Return (x, y) of the center of cell containing provided text 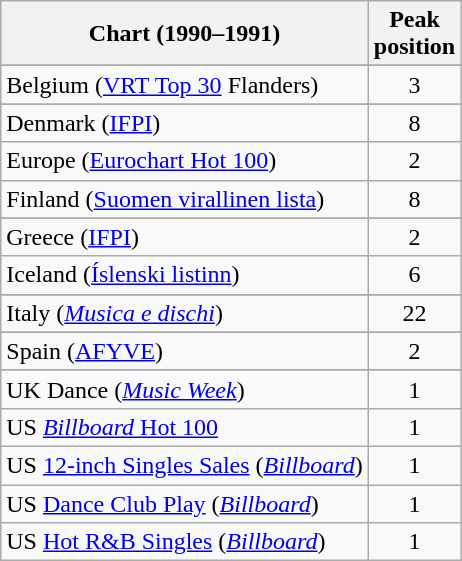
US Hot R&B Singles (Billboard) (185, 542)
Europe (Eurochart Hot 100) (185, 161)
Spain (AFYVE) (185, 351)
US Billboard Hot 100 (185, 427)
Greece (IFPI) (185, 237)
6 (414, 275)
Iceland (Íslenski listinn) (185, 275)
Finland (Suomen virallinen lista) (185, 199)
UK Dance (Music Week) (185, 389)
22 (414, 313)
US Dance Club Play (Billboard) (185, 503)
3 (414, 85)
Chart (1990–1991) (185, 34)
Peakposition (414, 34)
Denmark (IFPI) (185, 123)
Belgium (VRT Top 30 Flanders) (185, 85)
Italy (Musica e dischi) (185, 313)
US 12-inch Singles Sales (Billboard) (185, 465)
